Return [X, Y] of the center of cell containing provided text 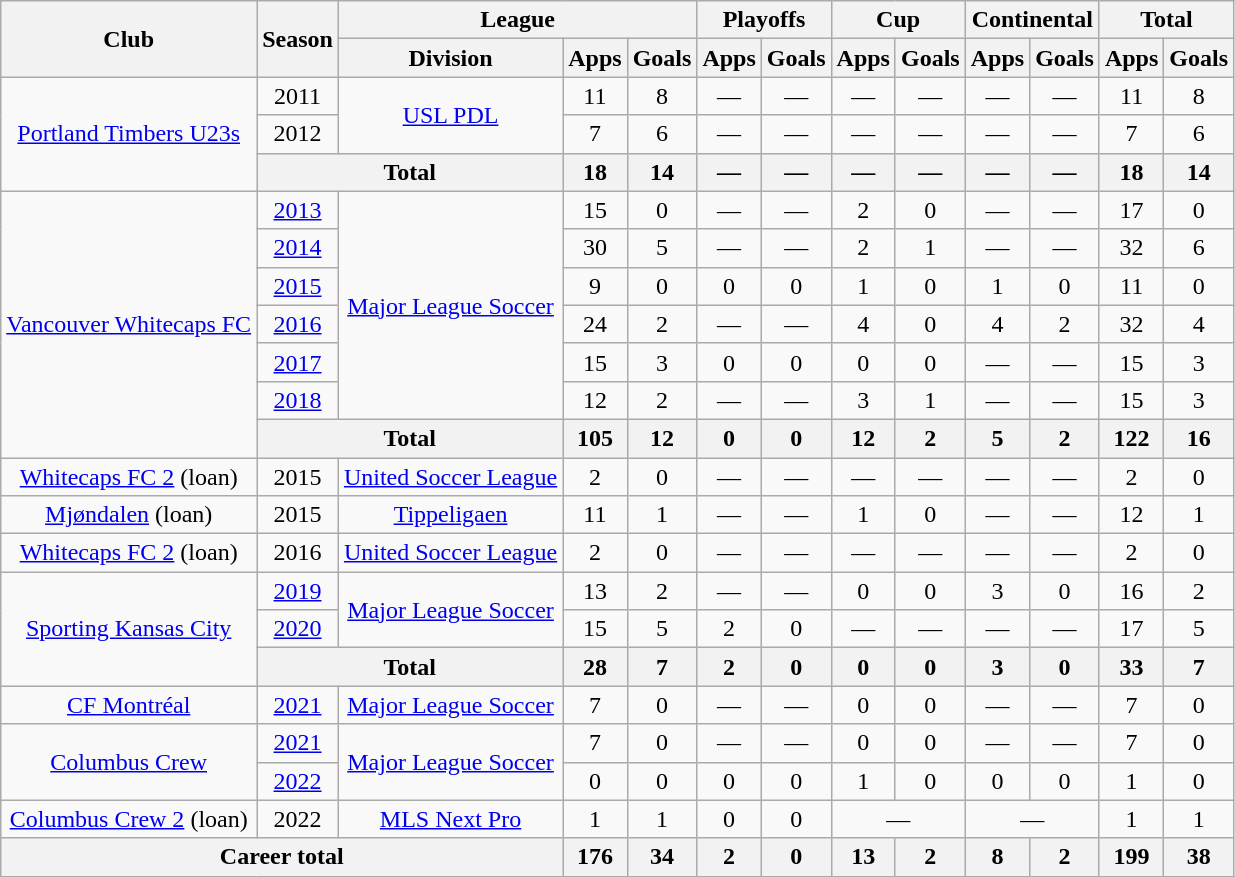
MLS Next Pro [450, 819]
Vancouver Whitecaps FC [129, 324]
Division [450, 58]
38 [1199, 857]
2018 [298, 400]
2011 [298, 96]
Season [298, 39]
30 [595, 248]
122 [1131, 438]
34 [662, 857]
USL PDL [450, 115]
2014 [298, 248]
Columbus Crew [129, 762]
2019 [298, 591]
2017 [298, 362]
Cup [898, 20]
Tippeligaen [450, 515]
28 [595, 667]
League [517, 20]
Continental [1032, 20]
2020 [298, 629]
Career total [282, 857]
2013 [298, 210]
2012 [298, 134]
Club [129, 39]
24 [595, 324]
33 [1131, 667]
Portland Timbers U23s [129, 134]
Columbus Crew 2 (loan) [129, 819]
9 [595, 286]
105 [595, 438]
CF Montréal [129, 705]
Mjøndalen (loan) [129, 515]
Sporting Kansas City [129, 629]
199 [1131, 857]
Playoffs [764, 20]
176 [595, 857]
